Return the (X, Y) coordinate for the center point of the cell that contains the specified text.  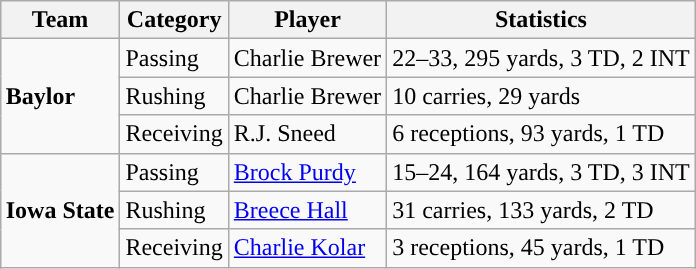
Statistics (542, 20)
R.J. Sneed (307, 134)
6 receptions, 93 yards, 1 TD (542, 134)
31 carries, 133 yards, 2 TD (542, 210)
22–33, 295 yards, 3 TD, 2 INT (542, 58)
Charlie Kolar (307, 248)
Team (60, 20)
10 carries, 29 yards (542, 96)
3 receptions, 45 yards, 1 TD (542, 248)
Iowa State (60, 210)
Category (174, 20)
Brock Purdy (307, 172)
Breece Hall (307, 210)
Baylor (60, 96)
Player (307, 20)
15–24, 164 yards, 3 TD, 3 INT (542, 172)
